Extract the (x, y) coordinate from the center of the cell holding the provided text.  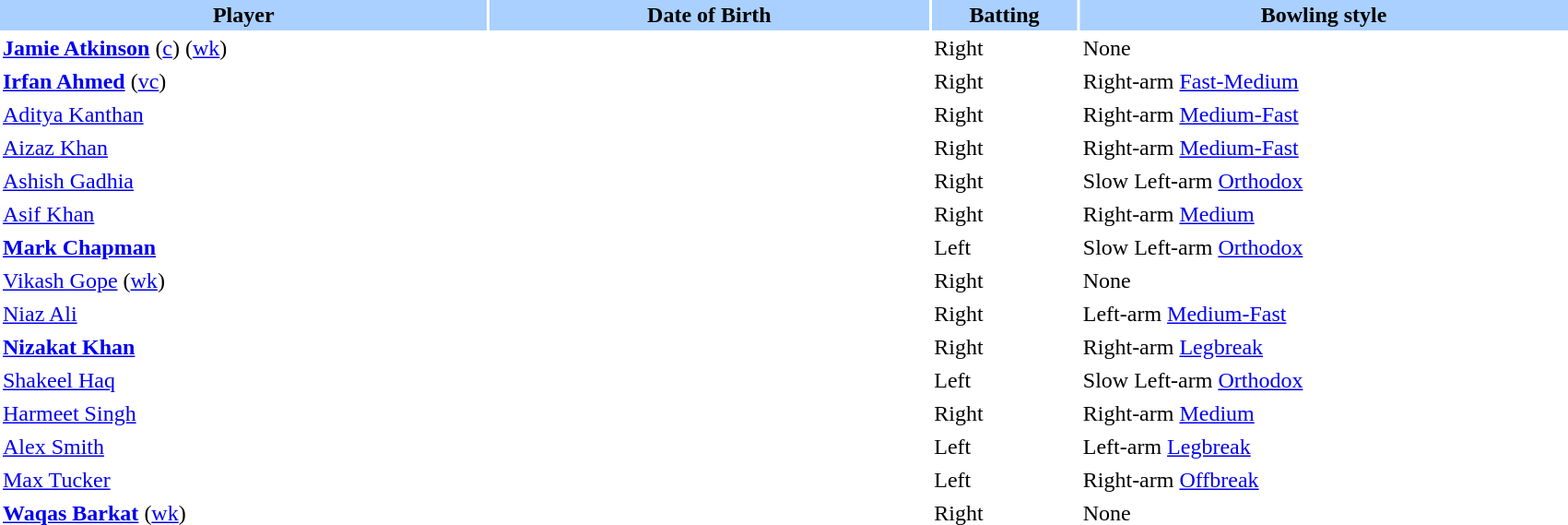
Left-arm Medium-Fast (1324, 314)
Ashish Gadhia (243, 181)
Date of Birth (710, 15)
Irfan Ahmed (vc) (243, 81)
Max Tucker (243, 480)
Right-arm Offbreak (1324, 480)
Aditya Kanthan (243, 114)
Vikash Gope (wk) (243, 280)
Right-arm Legbreak (1324, 347)
Player (243, 15)
Harmeet Singh (243, 413)
Batting (1005, 15)
Aizaz Khan (243, 148)
Right-arm Fast-Medium (1324, 81)
Niaz Ali (243, 314)
Bowling style (1324, 15)
Jamie Atkinson (c) (wk) (243, 48)
Asif Khan (243, 214)
Shakeel Haq (243, 380)
Mark Chapman (243, 247)
Left-arm Legbreak (1324, 447)
Alex Smith (243, 447)
Nizakat Khan (243, 347)
